Return the [x, y] coordinate for the center point of the cell that contains the specified text.  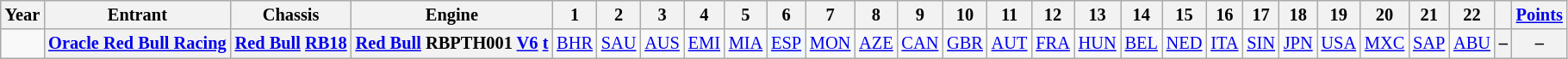
JPN [1298, 44]
HUN [1098, 44]
5 [746, 15]
Year [22, 15]
8 [875, 15]
BEL [1142, 44]
MXC [1384, 44]
ESP [786, 44]
ITA [1224, 44]
13 [1098, 15]
CAN [920, 44]
USA [1338, 44]
Red Bull RBPTH001 V6 t [452, 44]
4 [705, 15]
SAU [619, 44]
EMI [705, 44]
MIA [746, 44]
1 [575, 15]
17 [1261, 15]
2 [619, 15]
NED [1185, 44]
22 [1472, 15]
SAP [1428, 44]
12 [1053, 15]
AUS [662, 44]
18 [1298, 15]
Red Bull RB18 [291, 44]
14 [1142, 15]
10 [965, 15]
Entrant [137, 15]
3 [662, 15]
6 [786, 15]
21 [1428, 15]
9 [920, 15]
15 [1185, 15]
Points [1540, 15]
7 [831, 15]
16 [1224, 15]
MON [831, 44]
FRA [1053, 44]
AUT [1010, 44]
GBR [965, 44]
BHR [575, 44]
Oracle Red Bull Racing [137, 44]
ABU [1472, 44]
AZE [875, 44]
Engine [452, 15]
20 [1384, 15]
19 [1338, 15]
11 [1010, 15]
Chassis [291, 15]
SIN [1261, 44]
